Scan for the cell matching the given text and deliver its [x, y] coordinate at center. 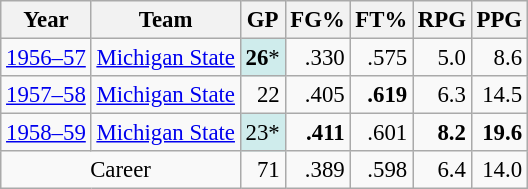
Career [120, 170]
6.3 [442, 95]
Year [46, 20]
8.6 [499, 58]
RPG [442, 20]
6.4 [442, 170]
23* [262, 133]
.575 [382, 58]
19.6 [499, 133]
FT% [382, 20]
.330 [318, 58]
.601 [382, 133]
14.0 [499, 170]
5.0 [442, 58]
1956–57 [46, 58]
1958–59 [46, 133]
.598 [382, 170]
1957–58 [46, 95]
Team [166, 20]
71 [262, 170]
.619 [382, 95]
22 [262, 95]
PPG [499, 20]
8.2 [442, 133]
.405 [318, 95]
.389 [318, 170]
FG% [318, 20]
26* [262, 58]
GP [262, 20]
14.5 [499, 95]
.411 [318, 133]
